Find where the given text appears and provide that cell's center as (X, Y) coordinate. 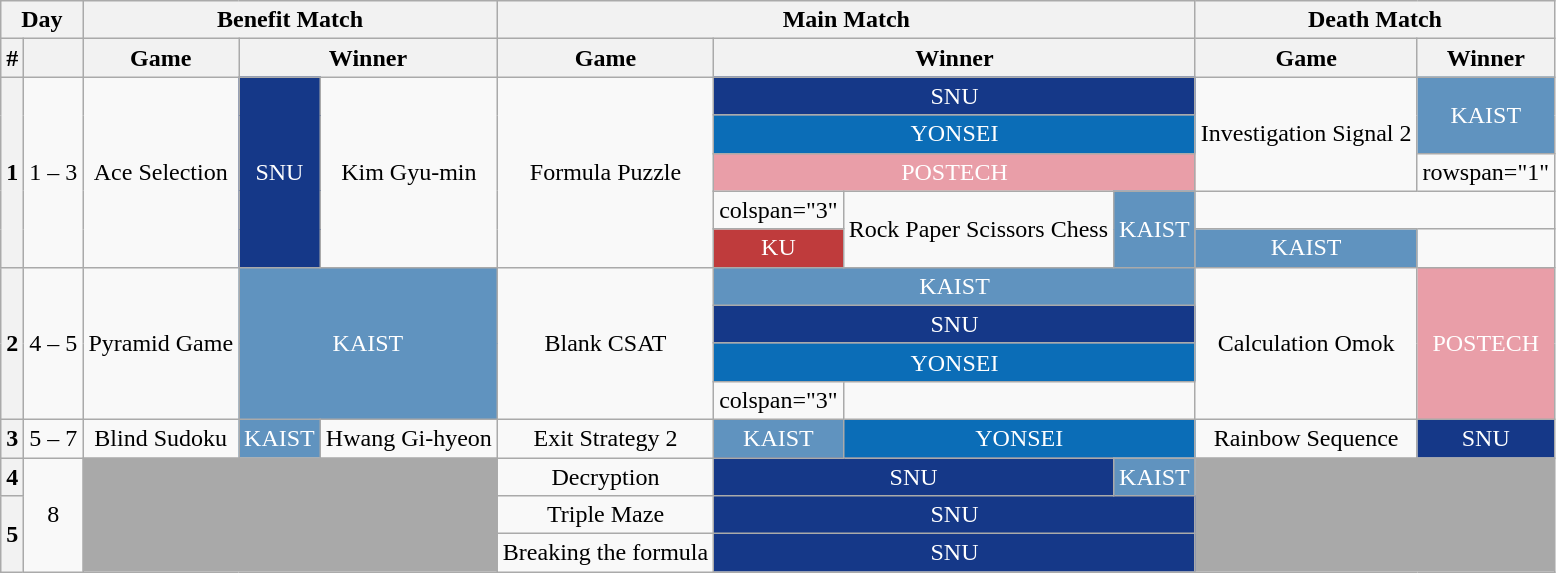
5 (12, 534)
8 (54, 515)
Exit Strategy 2 (605, 438)
5 – 7 (54, 438)
3 (12, 438)
Blank CSAT (605, 343)
Main Match (846, 20)
Decryption (605, 477)
4 – 5 (54, 343)
Investigation Signal 2 (1306, 134)
4 (12, 477)
Kim Gyu-min (408, 172)
Triple Maze (605, 515)
Rainbow Sequence (1306, 438)
1 (12, 172)
Rock Paper Scissors Chess (978, 229)
2 (12, 343)
Blind Sudoku (161, 438)
KU (779, 248)
Formula Puzzle (605, 172)
1 – 3 (54, 172)
Death Match (1374, 20)
Calculation Omok (1306, 343)
Hwang Gi-hyeon (408, 438)
Benefit Match (290, 20)
# (12, 58)
rowspan="1" (1486, 172)
Ace Selection (161, 172)
Day (42, 20)
Breaking the formula (605, 553)
Pyramid Game (161, 343)
